Detect which cell encompasses the target text, then output its (x, y) center coordinate. 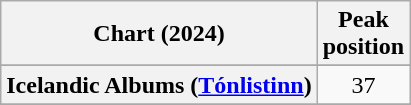
Chart (2024) (159, 34)
37 (363, 85)
Icelandic Albums (Tónlistinn) (159, 85)
Peakposition (363, 34)
